Extract the [x, y] coordinate from the center of the cell holding the provided text.  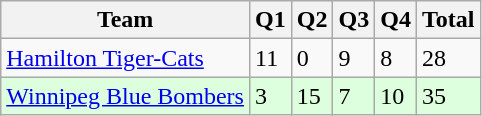
15 [312, 96]
8 [396, 58]
9 [354, 58]
Q1 [270, 20]
3 [270, 96]
Winnipeg Blue Bombers [126, 96]
Q4 [396, 20]
Q2 [312, 20]
28 [448, 58]
35 [448, 96]
0 [312, 58]
11 [270, 58]
Team [126, 20]
Total [448, 20]
7 [354, 96]
10 [396, 96]
Hamilton Tiger-Cats [126, 58]
Q3 [354, 20]
